Scan for the cell matching the given text and deliver its [X, Y] coordinate at center. 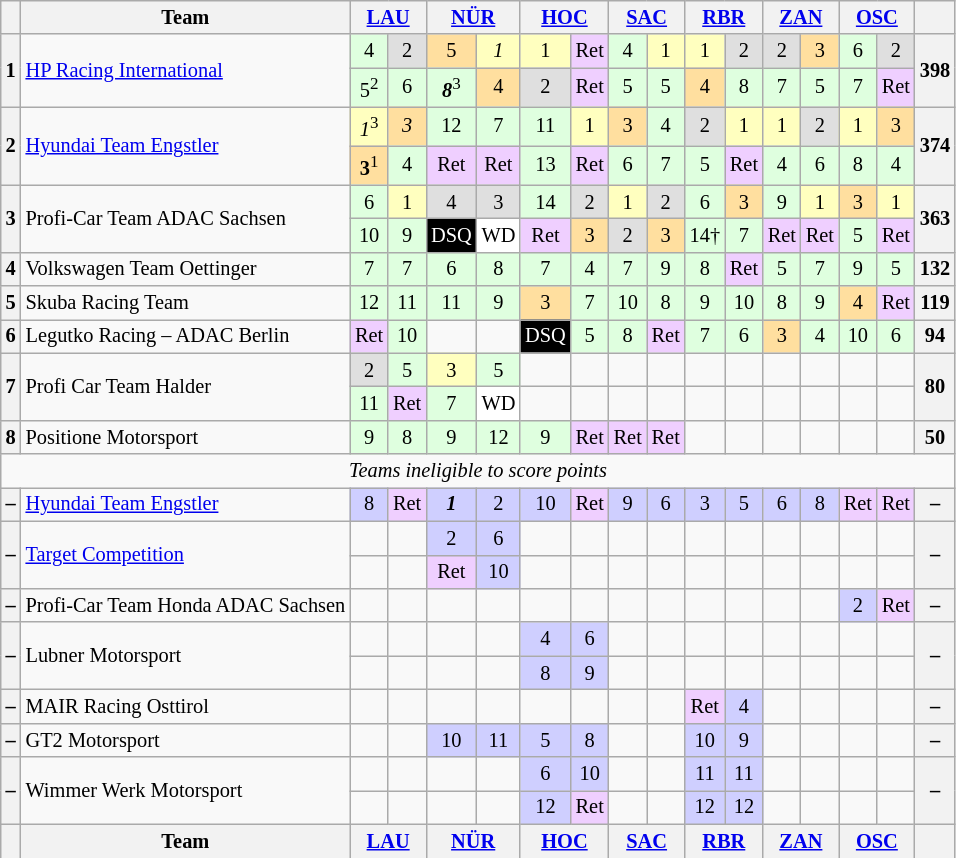
94 [935, 336]
83 [451, 88]
363 [935, 218]
Profi Car Team Halder [186, 386]
14 [545, 202]
374 [935, 146]
132 [935, 269]
14† [705, 235]
Skuba Racing Team [186, 302]
MAIR Racing Osttirol [186, 706]
Wimmer Werk Motorsport [186, 790]
80 [935, 386]
Positione Motorsport [186, 437]
Profi-Car Team Honda ADAC Sachsen [186, 605]
GT2 Motorsport [186, 740]
Volkswagen Team Oettinger [186, 269]
Teams ineligible to score points [478, 471]
Legutko Racing – ADAC Berlin [186, 336]
Profi-Car Team ADAC Sachsen [186, 218]
HP Racing International [186, 70]
Lubner Motorsport [186, 656]
31 [369, 166]
119 [935, 302]
398 [935, 70]
50 [935, 437]
52 [369, 88]
Target Competition [186, 554]
